Pinpoint the cell where the given text exists, returning its [X, Y] midpoint coordinate. 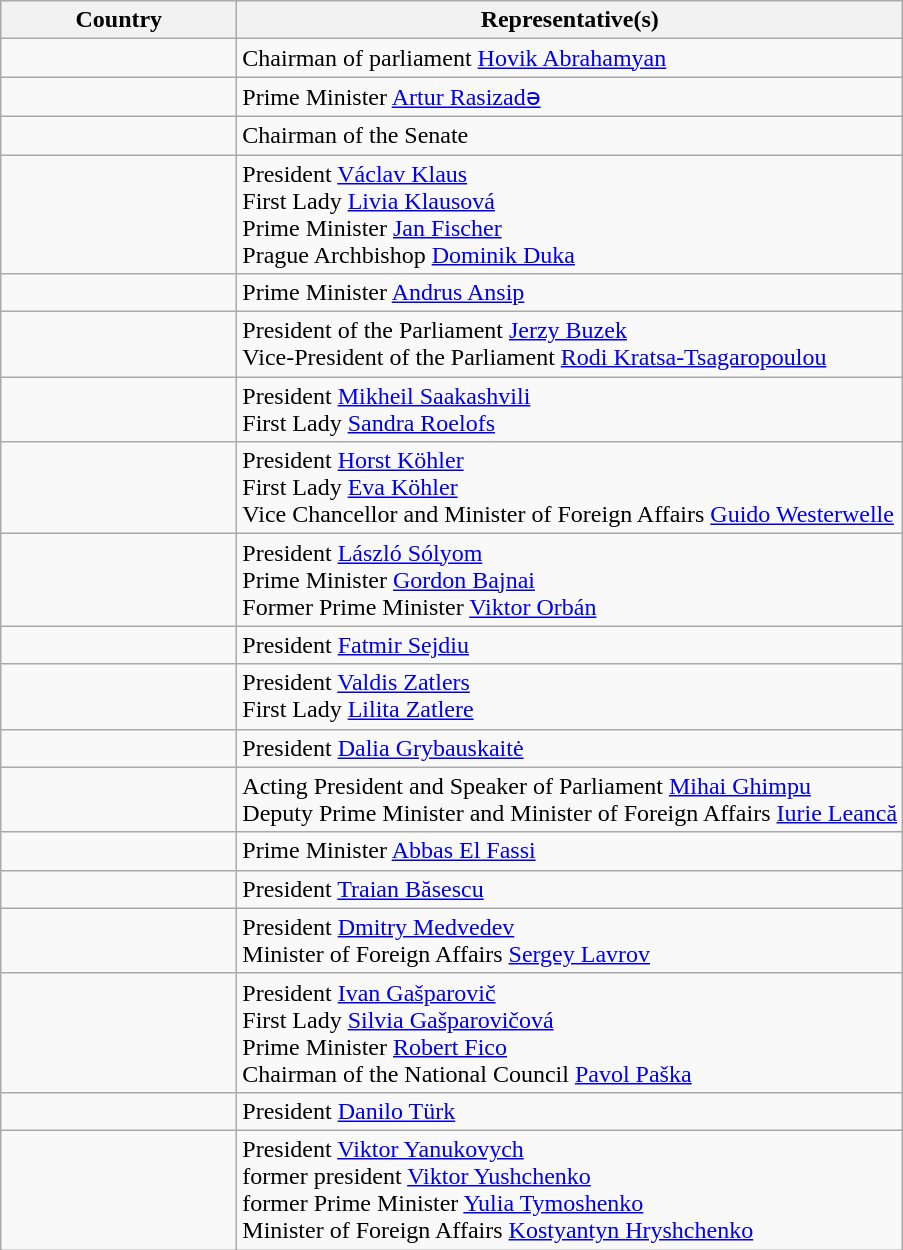
President Traian Băsescu [570, 889]
President Ivan GašparovičFirst Lady Silvia GašparovičováPrime Minister Robert FicoChairman of the National Council Pavol Paška [570, 1032]
Country [119, 20]
President Václav KlausFirst Lady Livia KlausováPrime Minister Jan FischerPrague Archbishop Dominik Duka [570, 214]
President Dalia Grybauskaitė [570, 748]
President Danilo Türk [570, 1111]
Representative(s) [570, 20]
President Valdis ZatlersFirst Lady Lilita Zatlere [570, 696]
President László SólyomPrime Minister Gordon BajnaiFormer Prime Minister Viktor Orbán [570, 580]
Prime Minister Andrus Ansip [570, 293]
President Viktor Yanukovychformer president Viktor Yushchenkoformer Prime Minister Yulia TymoshenkoMinister of Foreign Affairs Kostyantyn Hryshchenko [570, 1190]
President Mikheil SaakashviliFirst Lady Sandra Roelofs [570, 410]
President Fatmir Sejdiu [570, 645]
President of the Parliament Jerzy BuzekVice-President of the Parliament Rodi Kratsa-Tsagaropoulou [570, 344]
Chairman of parliament Hovik Abrahamyan [570, 58]
President Dmitry MedvedevMinister of Foreign Affairs Sergey Lavrov [570, 940]
Prime Minister Artur Rasizadə [570, 97]
Acting President and Speaker of Parliament Mihai GhimpuDeputy Prime Minister and Minister of Foreign Affairs Iurie Leancă [570, 800]
Prime Minister Abbas El Fassi [570, 851]
President Horst KöhlerFirst Lady Eva KöhlerVice Chancellor and Minister of Foreign Affairs Guido Westerwelle [570, 488]
Chairman of the Senate [570, 135]
